For the text-containing cell, return its midpoint in [x, y] coordinate format. 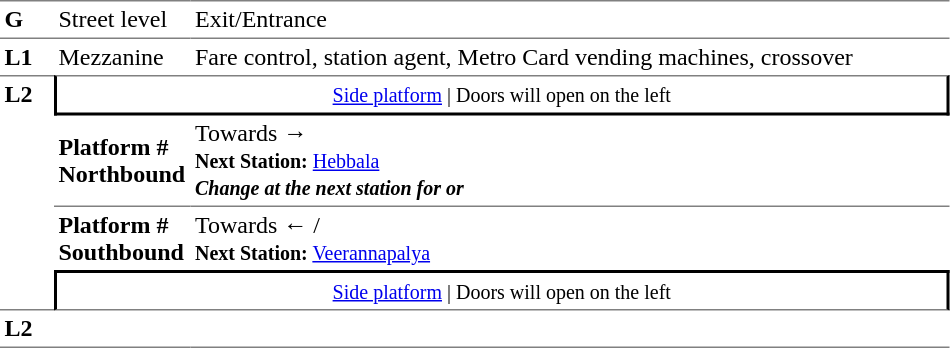
L1 [27, 57]
Mezzanine [122, 57]
Exit/Entrance [570, 20]
Fare control, station agent, Metro Card vending machines, crossover [570, 57]
Platform #Northbound [122, 162]
Towards → Next Station: HebbalaChange at the next station for or [570, 162]
Towards ← / Next Station: Veerannapalya [570, 238]
Street level [122, 20]
G [27, 20]
Platform #Southbound [122, 238]
